Search for the cell housing the specified text and yield its [x, y] center coordinate. 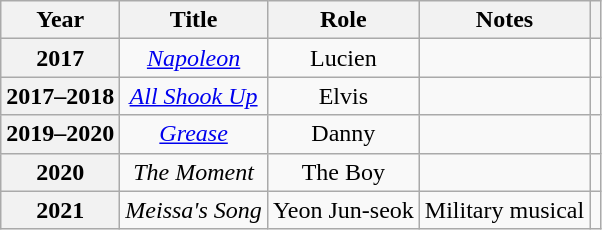
Year [60, 20]
Elvis [343, 96]
All Shook Up [194, 96]
Role [343, 20]
2017–2018 [60, 96]
Lucien [343, 58]
Meissa's Song [194, 210]
Grease [194, 134]
2021 [60, 210]
Military musical [504, 210]
Napoleon [194, 58]
Yeon Jun-seok [343, 210]
2020 [60, 172]
2019–2020 [60, 134]
The Moment [194, 172]
2017 [60, 58]
Title [194, 20]
Notes [504, 20]
Danny [343, 134]
The Boy [343, 172]
